Return the [X, Y] coordinate for the center point of the cell that contains the specified text.  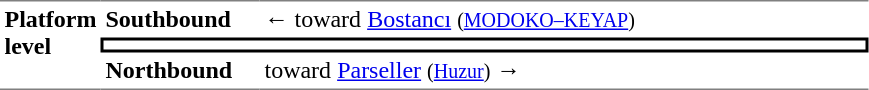
← toward Bostancı (MODOKO–KEYAP) [564, 19]
Southbound [180, 19]
Platform level [50, 45]
Northbound [180, 71]
toward Parseller (Huzur) → [564, 71]
